Capture the cell that displays the provided text and extract its (X, Y) central coordinate. 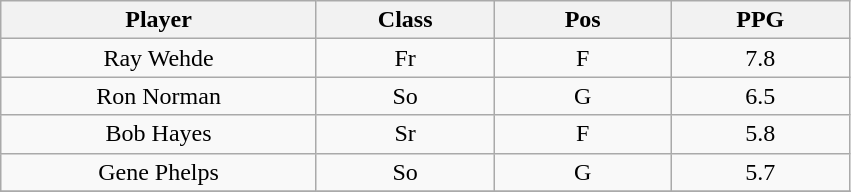
Ray Wehde (159, 58)
Class (405, 20)
6.5 (760, 96)
Gene Phelps (159, 172)
PPG (760, 20)
Sr (405, 134)
Bob Hayes (159, 134)
5.8 (760, 134)
5.7 (760, 172)
Ron Norman (159, 96)
Player (159, 20)
Fr (405, 58)
7.8 (760, 58)
Pos (583, 20)
